Identify which cell holds the provided text, then report its (x, y) central coordinate. 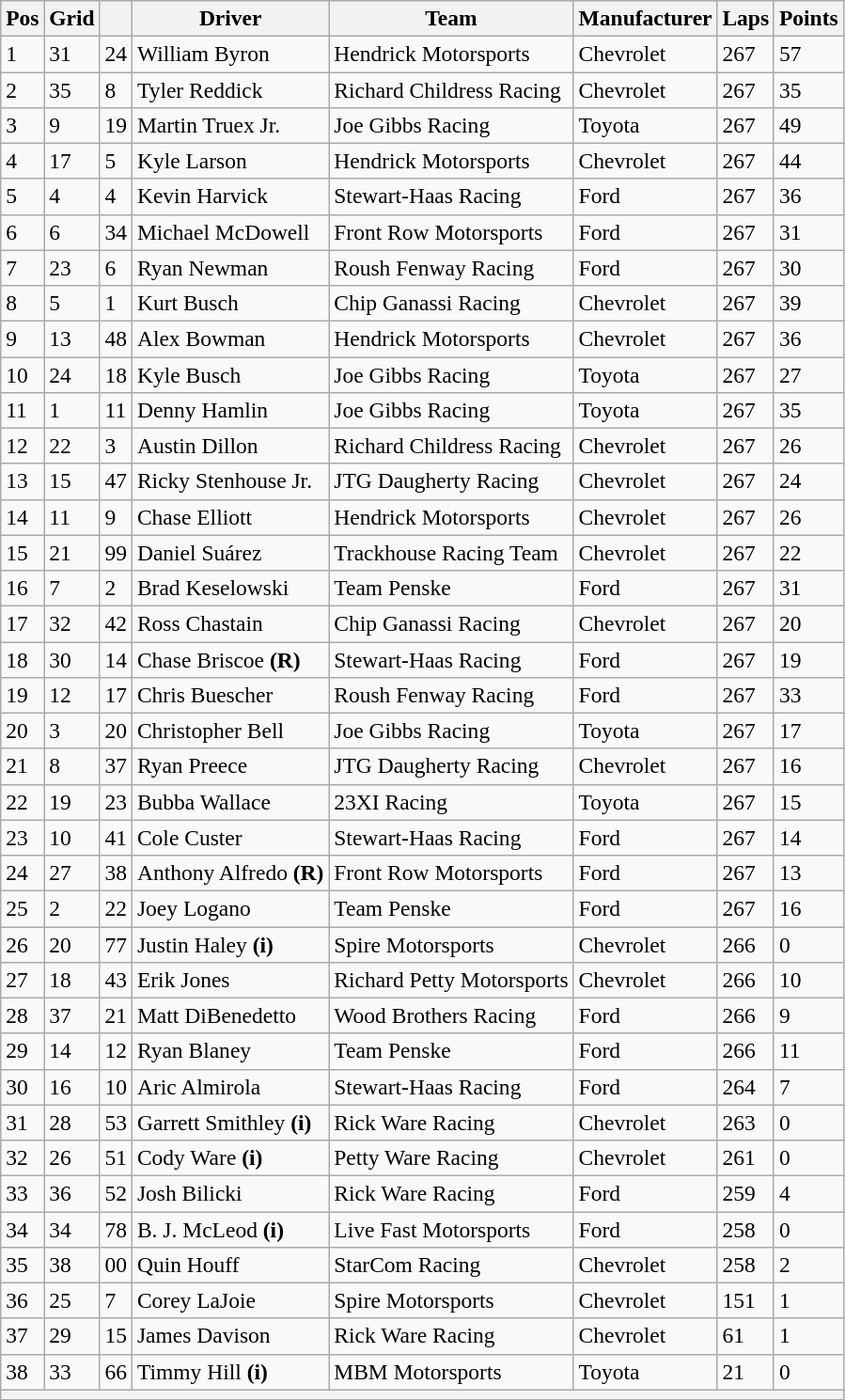
Justin Haley (i) (229, 944)
Daniel Suárez (229, 553)
Cody Ware (i) (229, 1157)
Grid (71, 18)
44 (808, 161)
Corey LaJoie (229, 1300)
Cole Custer (229, 838)
Manufacturer (645, 18)
Garrett Smithley (i) (229, 1123)
Points (808, 18)
Brad Keselowski (229, 588)
Trackhouse Racing Team (451, 553)
259 (746, 1193)
57 (808, 54)
52 (116, 1193)
B. J. McLeod (i) (229, 1229)
Chase Elliott (229, 517)
Michael McDowell (229, 232)
Chase Briscoe (R) (229, 659)
Petty Ware Racing (451, 1157)
263 (746, 1123)
77 (116, 944)
39 (808, 303)
Laps (746, 18)
William Byron (229, 54)
Alex Bowman (229, 338)
264 (746, 1087)
43 (116, 980)
Ryan Preece (229, 766)
James Davison (229, 1336)
Driver (229, 18)
MBM Motorsports (451, 1372)
Live Fast Motorsports (451, 1229)
00 (116, 1265)
Denny Hamlin (229, 410)
66 (116, 1372)
151 (746, 1300)
Wood Brothers Racing (451, 1015)
Chris Buescher (229, 695)
Timmy Hill (i) (229, 1372)
61 (746, 1336)
Richard Petty Motorsports (451, 980)
41 (116, 838)
Ryan Newman (229, 268)
Martin Truex Jr. (229, 125)
Bubba Wallace (229, 802)
Pos (23, 18)
Ryan Blaney (229, 1051)
51 (116, 1157)
99 (116, 553)
49 (808, 125)
Christopher Bell (229, 731)
Matt DiBenedetto (229, 1015)
Kyle Larson (229, 161)
Tyler Reddick (229, 89)
Kyle Busch (229, 374)
48 (116, 338)
47 (116, 481)
Austin Dillon (229, 446)
Anthony Alfredo (R) (229, 873)
Kevin Harvick (229, 197)
Ricky Stenhouse Jr. (229, 481)
Josh Bilicki (229, 1193)
Aric Almirola (229, 1087)
Quin Houff (229, 1265)
78 (116, 1229)
Team (451, 18)
53 (116, 1123)
Ross Chastain (229, 623)
StarCom Racing (451, 1265)
42 (116, 623)
23XI Racing (451, 802)
261 (746, 1157)
Erik Jones (229, 980)
Kurt Busch (229, 303)
Joey Logano (229, 908)
